Find where the given text appears and provide that cell's center as [x, y] coordinate. 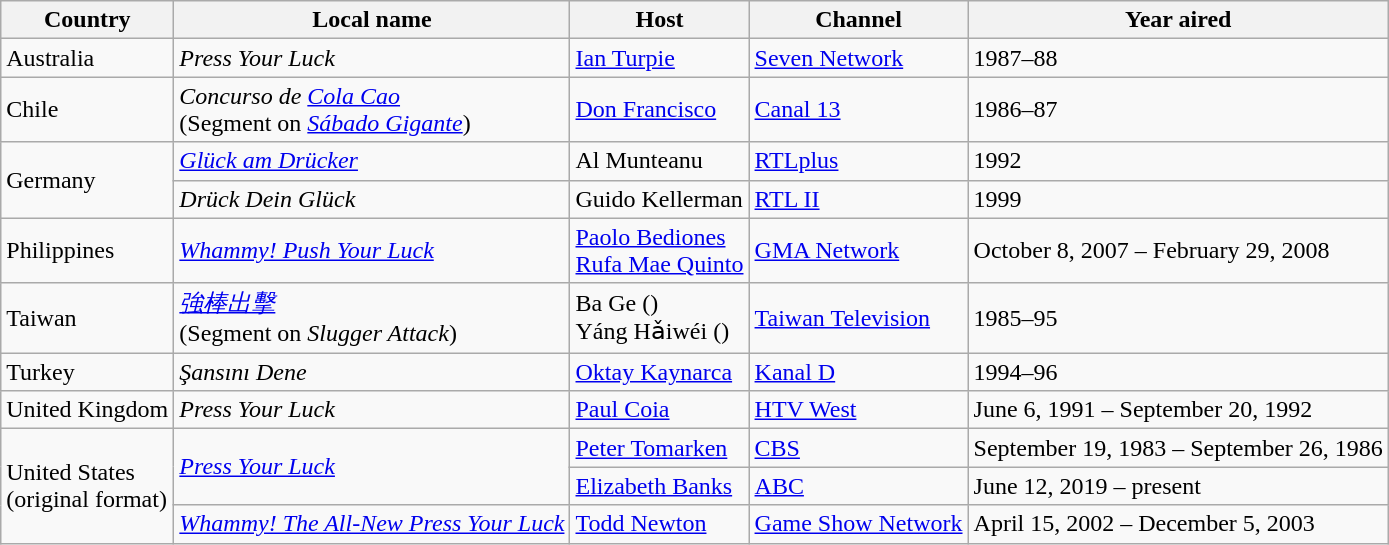
April 15, 2002 – December 5, 2003 [1178, 524]
Year aired [1178, 20]
Todd Newton [660, 524]
1986–87 [1178, 110]
Taiwan [88, 318]
1994–96 [1178, 372]
RTL II [858, 199]
October 8, 2007 – February 29, 2008 [1178, 250]
GMA Network [858, 250]
Taiwan Television [858, 318]
Game Show Network [858, 524]
1992 [1178, 161]
強棒出擊(Segment on Slugger Attack) [372, 318]
Australia [88, 58]
Channel [858, 20]
June 6, 1991 – September 20, 1992 [1178, 410]
Ian Turpie [660, 58]
Concurso de Cola Cao(Segment on Sábado Gigante) [372, 110]
Paul Coia [660, 410]
United Kingdom [88, 410]
Germany [88, 180]
United States(original format) [88, 486]
Turkey [88, 372]
Whammy! Push Your Luck [372, 250]
Chile [88, 110]
Canal 13 [858, 110]
CBS [858, 448]
Peter Tomarken [660, 448]
Country [88, 20]
Don Francisco [660, 110]
1999 [1178, 199]
Elizabeth Banks [660, 486]
Şansını Dene [372, 372]
ABC [858, 486]
Oktay Kaynarca [660, 372]
1987–88 [1178, 58]
Philippines [88, 250]
Kanal D [858, 372]
1985–95 [1178, 318]
RTLplus [858, 161]
Host [660, 20]
Drück Dein Glück [372, 199]
Seven Network [858, 58]
Ba Ge ()Yáng Hǎiwéi () [660, 318]
September 19, 1983 – September 26, 1986 [1178, 448]
Al Munteanu [660, 161]
Glück am Drücker [372, 161]
June 12, 2019 – present [1178, 486]
HTV West [858, 410]
Guido Kellerman [660, 199]
Paolo BedionesRufa Mae Quinto [660, 250]
Local name [372, 20]
Whammy! The All-New Press Your Luck [372, 524]
